Identify which cell holds the provided text, then report its [x, y] central coordinate. 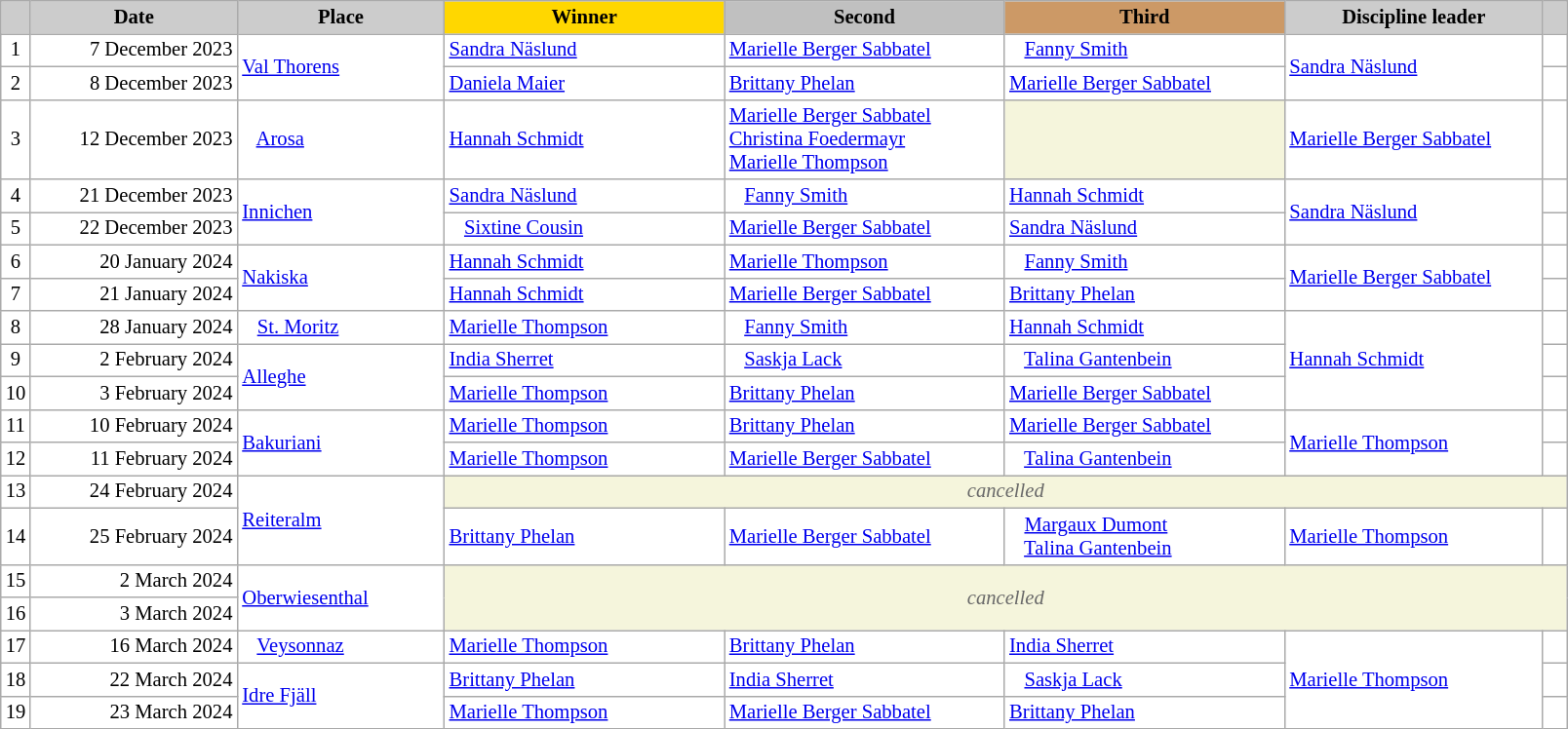
Daniela Maier [585, 83]
10 February 2024 [134, 426]
21 January 2024 [134, 294]
2 [16, 83]
Place [340, 17]
7 [16, 294]
Reiteralm [340, 519]
15 [16, 581]
18 [16, 679]
22 December 2023 [134, 228]
Second [864, 17]
12 [16, 459]
8 [16, 326]
Sixtine Cousin [585, 228]
Nakiska [340, 278]
Bakuriani [340, 442]
23 March 2024 [134, 712]
11 [16, 426]
19 [16, 712]
Discipline leader [1414, 17]
6 [16, 261]
8 December 2023 [134, 83]
2 February 2024 [134, 360]
Marielle Berger Sabbatel Christina Foedermayr Marielle Thompson [864, 139]
5 [16, 228]
13 [16, 491]
Margaux Dumont Talina Gantenbein [1145, 536]
3 February 2024 [134, 393]
12 December 2023 [134, 139]
14 [16, 536]
21 December 2023 [134, 196]
3 [16, 139]
Date [134, 17]
Veysonnaz [340, 646]
28 January 2024 [134, 326]
7 December 2023 [134, 50]
22 March 2024 [134, 679]
24 February 2024 [134, 491]
Innichen [340, 212]
9 [16, 360]
1 [16, 50]
St. Moritz [340, 326]
4 [16, 196]
Oberwiesenthal [340, 597]
11 February 2024 [134, 459]
Winner [585, 17]
16 [16, 613]
Arosa [340, 139]
16 March 2024 [134, 646]
Alleghe [340, 376]
2 March 2024 [134, 581]
25 February 2024 [134, 536]
17 [16, 646]
Third [1145, 17]
20 January 2024 [134, 261]
3 March 2024 [134, 613]
Idre Fjäll [340, 696]
10 [16, 393]
Val Thorens [340, 66]
